Return [x, y] of the center of cell containing provided text 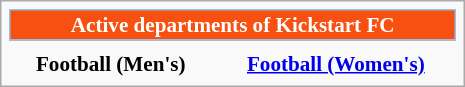
Active departments of Kickstart FC [232, 25]
Football (Women's) [336, 63]
Football (Men's) [110, 63]
